Capture the cell that displays the provided text and extract its [x, y] central coordinate. 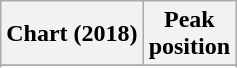
Peakposition [189, 34]
Chart (2018) [72, 34]
